From the cell containing the given text, extract its center point as (x, y) coordinate. 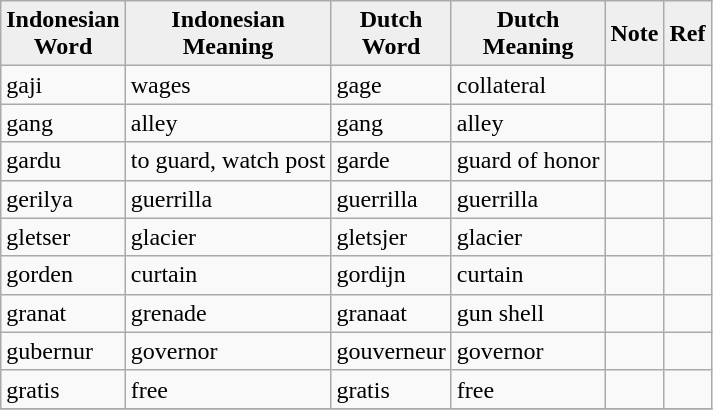
granaat (391, 313)
granat (63, 313)
gubernur (63, 351)
gletser (63, 237)
gun shell (528, 313)
Note (634, 34)
Indonesian Word (63, 34)
gordijn (391, 275)
to guard, watch post (228, 161)
gerilya (63, 199)
gage (391, 85)
gouverneur (391, 351)
gletsjer (391, 237)
collateral (528, 85)
gorden (63, 275)
garde (391, 161)
grenade (228, 313)
guard of honor (528, 161)
wages (228, 85)
Dutch Meaning (528, 34)
Ref (688, 34)
gaji (63, 85)
gardu (63, 161)
Indonesian Meaning (228, 34)
Dutch Word (391, 34)
